Detect which cell encompasses the target text, then output its [X, Y] center coordinate. 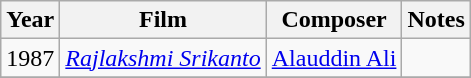
Year [30, 20]
Composer [334, 20]
Alauddin Ali [334, 58]
1987 [30, 58]
Notes [436, 20]
Rajlakshmi Srikanto [163, 58]
Film [163, 20]
